Provide the [x, y] coordinate of the cell's center where the given text is located.  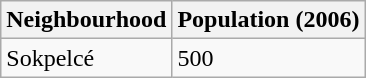
Sokpelcé [86, 58]
500 [268, 58]
Population (2006) [268, 20]
Neighbourhood [86, 20]
